From the cell containing the given text, extract its center point as [X, Y] coordinate. 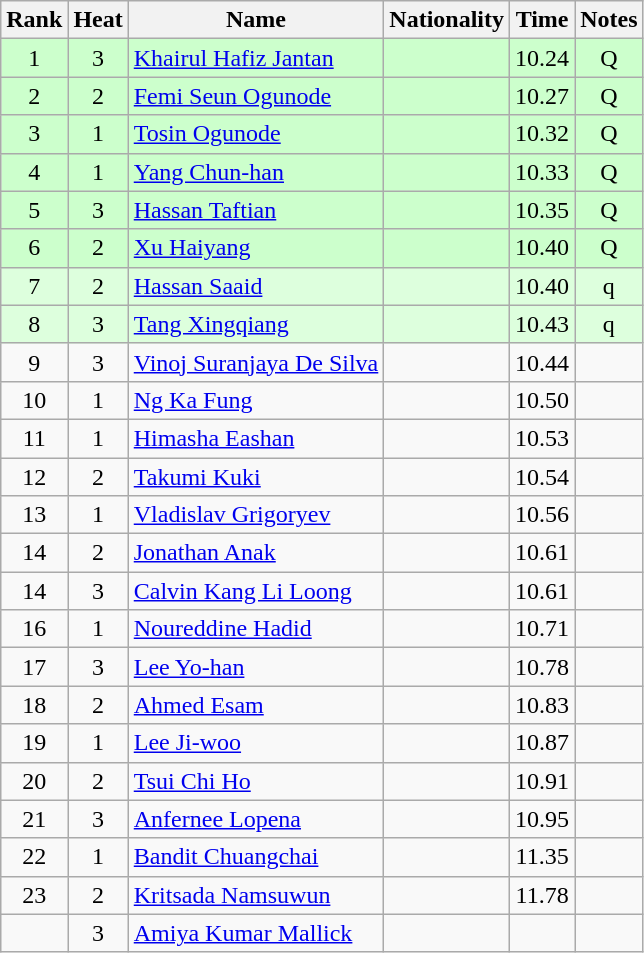
10.35 [542, 210]
11.78 [542, 895]
10.56 [542, 515]
10.91 [542, 781]
Tsui Chi Ho [256, 781]
10.53 [542, 438]
Notes [609, 20]
Khairul Hafiz Jantan [256, 58]
10.78 [542, 667]
Calvin Kang Li Loong [256, 591]
17 [34, 667]
10.24 [542, 58]
19 [34, 743]
Vladislav Grigoryev [256, 515]
10.27 [542, 96]
10.95 [542, 819]
Femi Seun Ogunode [256, 96]
6 [34, 248]
Nationality [447, 20]
Lee Yo-han [256, 667]
Time [542, 20]
9 [34, 362]
Takumi Kuki [256, 477]
Heat [98, 20]
10.33 [542, 172]
Tang Xingqiang [256, 324]
10.43 [542, 324]
Vinoj Suranjaya De Silva [256, 362]
Lee Ji-woo [256, 743]
10.44 [542, 362]
23 [34, 895]
Rank [34, 20]
21 [34, 819]
Hassan Saaid [256, 286]
11.35 [542, 857]
16 [34, 629]
10.50 [542, 400]
5 [34, 210]
Jonathan Anak [256, 553]
11 [34, 438]
Himasha Eashan [256, 438]
Tosin Ogunode [256, 134]
22 [34, 857]
Anfernee Lopena [256, 819]
Yang Chun-han [256, 172]
Amiya Kumar Mallick [256, 933]
Kritsada Namsuwun [256, 895]
4 [34, 172]
Bandit Chuangchai [256, 857]
Name [256, 20]
10.32 [542, 134]
10.54 [542, 477]
Ahmed Esam [256, 705]
10.83 [542, 705]
20 [34, 781]
10.71 [542, 629]
12 [34, 477]
18 [34, 705]
Ng Ka Fung [256, 400]
10 [34, 400]
10.87 [542, 743]
8 [34, 324]
7 [34, 286]
Hassan Taftian [256, 210]
Noureddine Hadid [256, 629]
13 [34, 515]
Xu Haiyang [256, 248]
